Output the [X, Y] coordinate of the center of the cell containing the given text.  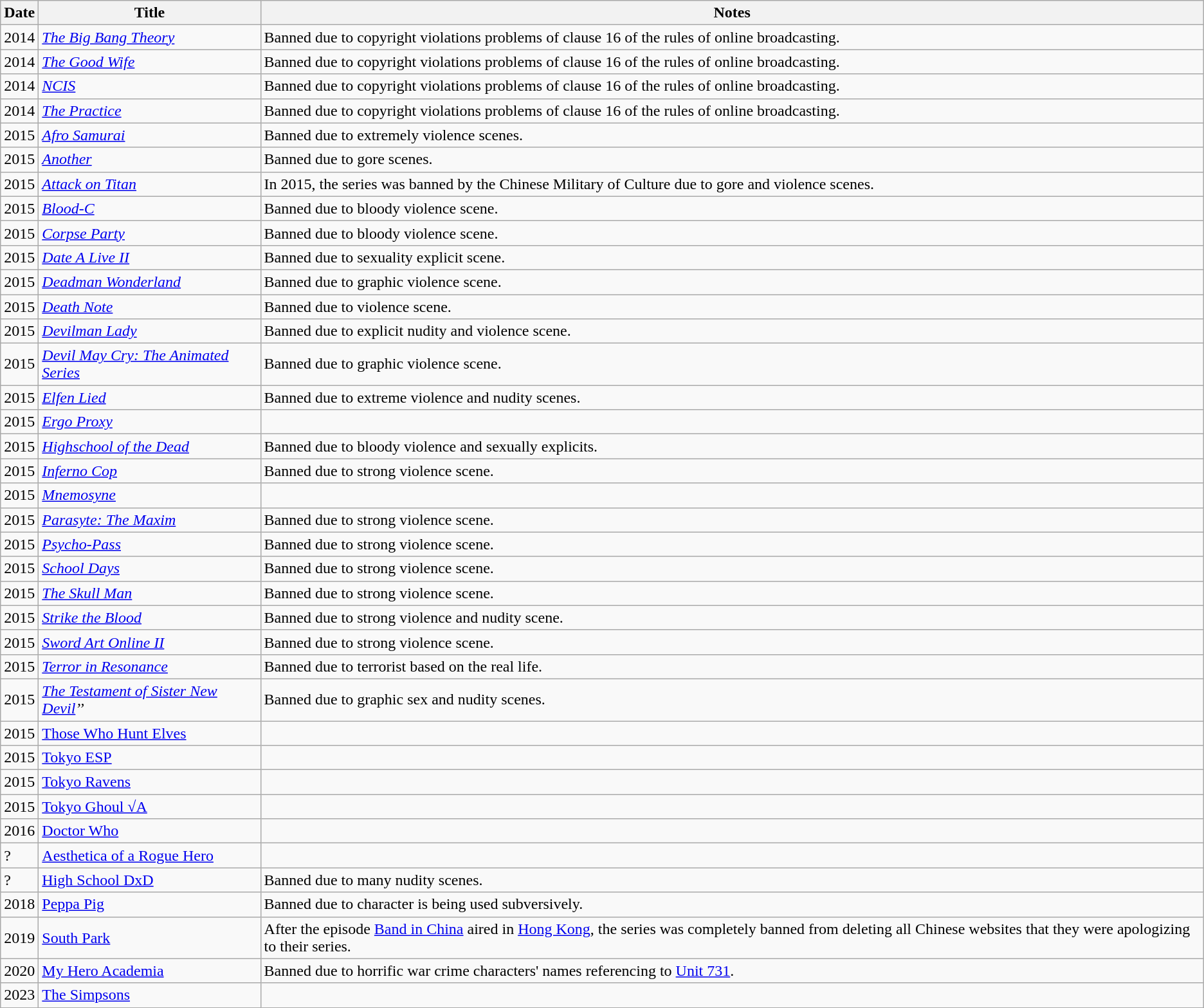
Elfen Lied [149, 398]
Aesthetica of a Rogue Hero [149, 856]
Those Who Hunt Elves [149, 733]
Notes [732, 13]
The Testament of Sister New Devil’’ [149, 700]
The Good Wife [149, 62]
Terror in Resonance [149, 666]
South Park [149, 938]
2016 [19, 831]
Banned due to gore scenes. [732, 160]
The Skull Man [149, 593]
Attack on Titan [149, 184]
Sword Art Online II [149, 642]
Banned due to graphic sex and nudity scenes. [732, 700]
Banned due to bloody violence and sexually explicits. [732, 446]
Tokyo Ghoul √A [149, 807]
Deadman Wonderland [149, 282]
Banned due to many nudity scenes. [732, 880]
The Practice [149, 111]
Doctor Who [149, 831]
2019 [19, 938]
Date [19, 13]
Death Note [149, 307]
Afro Samurai [149, 135]
My Hero Academia [149, 971]
In 2015, the series was banned by the Chinese Military of Culture due to gore and violence scenes. [732, 184]
Tokyo ESP [149, 758]
Another [149, 160]
Devil May Cry: The Animated Series [149, 364]
Banned due to explicit nudity and violence scene. [732, 331]
School Days [149, 569]
Banned due to terrorist based on the real life. [732, 666]
Blood-C [149, 208]
Banned due to violence scene. [732, 307]
The Simpsons [149, 995]
Psycho-Pass [149, 544]
2020 [19, 971]
2018 [19, 904]
Banned due to extreme violence and nudity scenes. [732, 398]
Tokyo Ravens [149, 782]
Devilman Lady [149, 331]
Parasyte: The Maxim [149, 520]
NCIS [149, 86]
Banned due to character is being used subversively. [732, 904]
Ergo Proxy [149, 422]
Banned due to sexuality explicit scene. [732, 257]
Banned due to horrific war crime characters' names referencing to Unit 731. [732, 971]
Strike the Blood [149, 618]
Banned due to strong violence and nudity scene. [732, 618]
The Big Bang Theory [149, 37]
Mnemosyne [149, 495]
Date A Live II [149, 257]
Highschool of the Dead [149, 446]
High School DxD [149, 880]
Peppa Pig [149, 904]
Banned due to extremely violence scenes. [732, 135]
Corpse Party [149, 233]
Title [149, 13]
2023 [19, 995]
Inferno Cop [149, 471]
